Determine the (X, Y) coordinate at the center of the cell enclosing the given text.  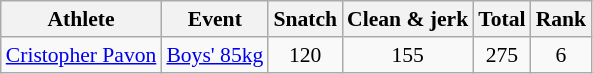
Clean & jerk (408, 19)
Boys' 85kg (214, 55)
Total (502, 19)
Event (214, 19)
Rank (562, 19)
Cristopher Pavon (82, 55)
155 (408, 55)
6 (562, 55)
Snatch (305, 19)
275 (502, 55)
120 (305, 55)
Athlete (82, 19)
